From the cell containing the given text, extract its center point as (x, y) coordinate. 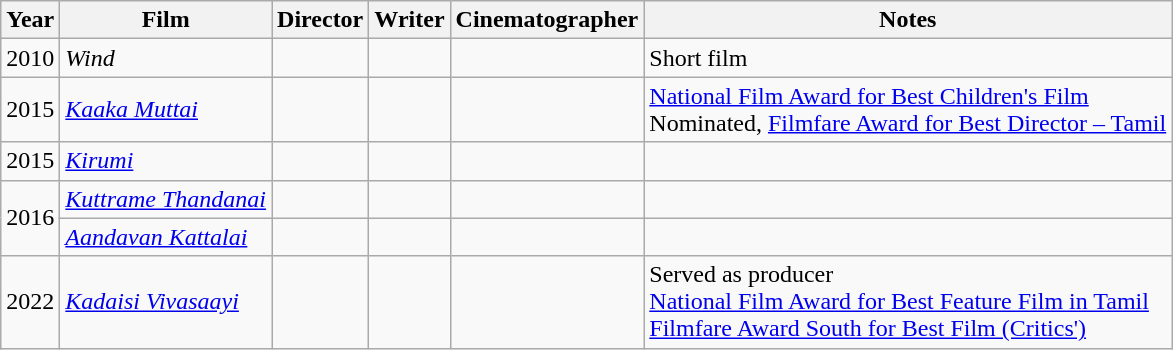
Writer (410, 20)
Cinematographer (547, 20)
Kirumi (166, 161)
Kadaisi Vivasaayi (166, 302)
National Film Award for Best Children's Film Nominated, Filmfare Award for Best Director – Tamil (908, 110)
2016 (30, 218)
Year (30, 20)
Kuttrame Thandanai (166, 199)
Film (166, 20)
Kaaka Muttai (166, 110)
Wind (166, 58)
2010 (30, 58)
Aandavan Kattalai (166, 237)
2022 (30, 302)
Served as producerNational Film Award for Best Feature Film in TamilFilmfare Award South for Best Film (Critics') (908, 302)
Director (320, 20)
Short film (908, 58)
Notes (908, 20)
